Locate the cell with the specified text and output its [x, y] center coordinate. 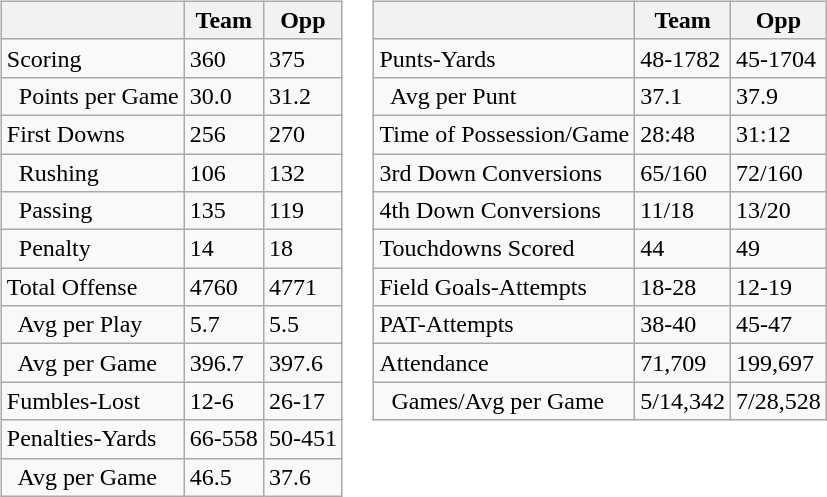
PAT-Attempts [504, 325]
37.9 [779, 96]
38-40 [683, 325]
Games/Avg per Game [504, 401]
28:48 [683, 134]
106 [224, 173]
12-6 [224, 401]
5.5 [302, 325]
66-558 [224, 439]
5.7 [224, 325]
132 [302, 173]
18 [302, 249]
7/28,528 [779, 401]
45-1704 [779, 58]
5/14,342 [683, 401]
Rushing [92, 173]
Fumbles-Lost [92, 401]
360 [224, 58]
4th Down Conversions [504, 211]
11/18 [683, 211]
119 [302, 211]
13/20 [779, 211]
49 [779, 249]
396.7 [224, 363]
Penalties-Yards [92, 439]
Time of Possession/Game [504, 134]
4760 [224, 287]
Passing [92, 211]
Scoring [92, 58]
31.2 [302, 96]
71,709 [683, 363]
46.5 [224, 477]
Avg per Play [92, 325]
3rd Down Conversions [504, 173]
Attendance [504, 363]
37.6 [302, 477]
Field Goals-Attempts [504, 287]
256 [224, 134]
14 [224, 249]
50-451 [302, 439]
18-28 [683, 287]
44 [683, 249]
397.6 [302, 363]
31:12 [779, 134]
Points per Game [92, 96]
Avg per Punt [504, 96]
45-47 [779, 325]
65/160 [683, 173]
Punts-Yards [504, 58]
72/160 [779, 173]
270 [302, 134]
30.0 [224, 96]
First Downs [92, 134]
37.1 [683, 96]
26-17 [302, 401]
199,697 [779, 363]
12-19 [779, 287]
135 [224, 211]
48-1782 [683, 58]
Touchdowns Scored [504, 249]
4771 [302, 287]
Penalty [92, 249]
Total Offense [92, 287]
375 [302, 58]
